Scan for the cell matching the given text and deliver its [x, y] coordinate at center. 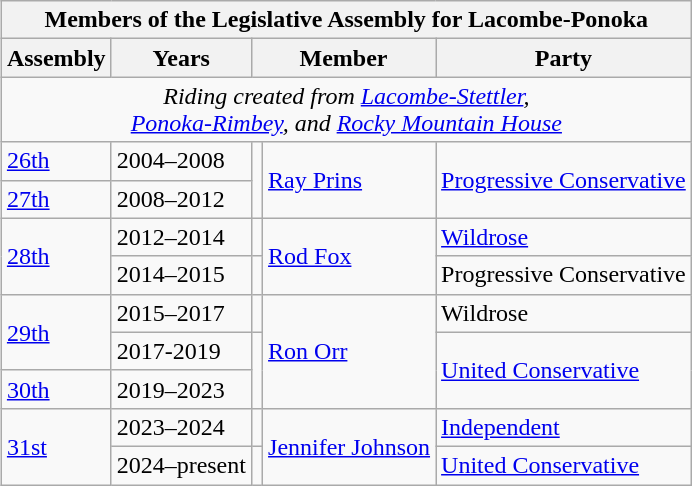
Assembly [56, 58]
Riding created from Lacombe-Stettler, Ponoka-Rimbey, and Rocky Mountain House [346, 110]
2015–2017 [181, 313]
Members of the Legislative Assembly for Lacombe-Ponoka [346, 20]
2017-2019 [181, 351]
2012–2014 [181, 237]
Years [181, 58]
Party [564, 58]
30th [56, 389]
2024–present [181, 465]
2023–2024 [181, 427]
2019–2023 [181, 389]
Jennifer Johnson [350, 446]
2014–2015 [181, 275]
31st [56, 446]
29th [56, 332]
2004–2008 [181, 161]
Ron Orr [350, 351]
28th [56, 256]
27th [56, 199]
Member [343, 58]
2008–2012 [181, 199]
Rod Fox [350, 256]
Independent [564, 427]
Ray Prins [350, 180]
26th [56, 161]
